Return the (X, Y) coordinate for the center point of the cell that contains the specified text.  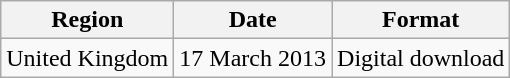
United Kingdom (88, 58)
17 March 2013 (253, 58)
Region (88, 20)
Format (421, 20)
Date (253, 20)
Digital download (421, 58)
